From the cell containing the given text, extract its center point as (X, Y) coordinate. 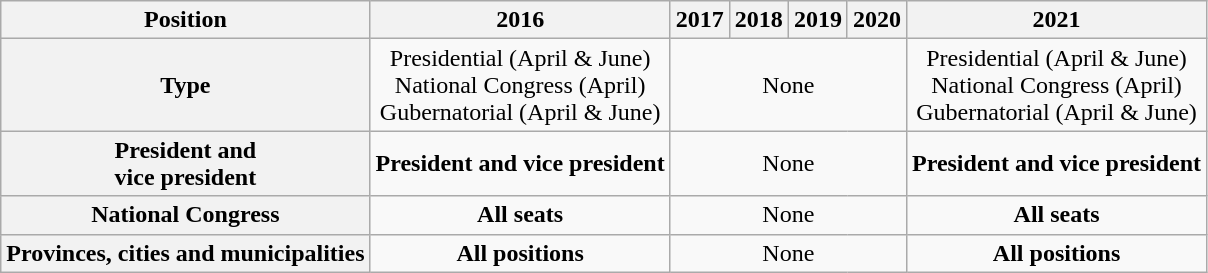
2016 (520, 20)
2019 (818, 20)
Type (186, 85)
Provinces, cities and municipalities (186, 253)
Position (186, 20)
2018 (758, 20)
President andvice president (186, 164)
National Congress (186, 215)
2021 (1056, 20)
2020 (876, 20)
2017 (700, 20)
